Extract the (x, y) coordinate from the center of the cell holding the provided text.  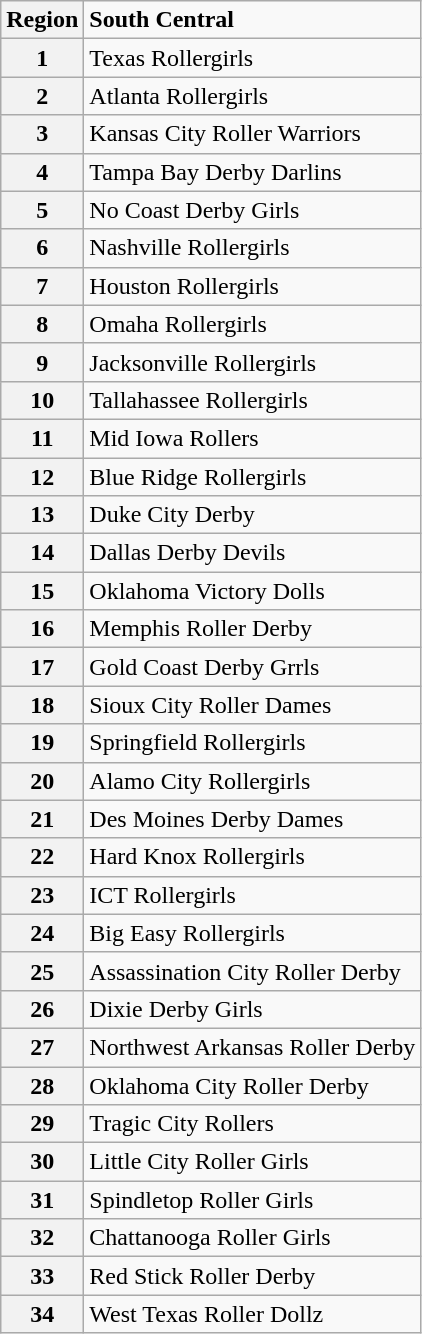
5 (42, 210)
Big Easy Rollergirls (252, 933)
Alamo City Rollergirls (252, 781)
Red Stick Roller Derby (252, 1276)
Dixie Derby Girls (252, 1009)
32 (42, 1238)
Oklahoma Victory Dolls (252, 591)
1 (42, 58)
29 (42, 1124)
Tallahassee Rollergirls (252, 400)
30 (42, 1162)
Northwest Arkansas Roller Derby (252, 1047)
15 (42, 591)
No Coast Derby Girls (252, 210)
31 (42, 1200)
Gold Coast Derby Grrls (252, 667)
ICT Rollergirls (252, 895)
Duke City Derby (252, 515)
13 (42, 515)
Jacksonville Rollergirls (252, 362)
19 (42, 743)
Kansas City Roller Warriors (252, 134)
Chattanooga Roller Girls (252, 1238)
20 (42, 781)
Des Moines Derby Dames (252, 819)
14 (42, 553)
Oklahoma City Roller Derby (252, 1085)
Atlanta Rollergirls (252, 96)
33 (42, 1276)
Mid Iowa Rollers (252, 438)
Blue Ridge Rollergirls (252, 477)
Nashville Rollergirls (252, 248)
South Central (252, 20)
Omaha Rollergirls (252, 324)
Memphis Roller Derby (252, 629)
Dallas Derby Devils (252, 553)
Hard Knox Rollergirls (252, 857)
6 (42, 248)
27 (42, 1047)
34 (42, 1314)
Springfield Rollergirls (252, 743)
Tragic City Rollers (252, 1124)
Spindletop Roller Girls (252, 1200)
Little City Roller Girls (252, 1162)
4 (42, 172)
11 (42, 438)
Region (42, 20)
7 (42, 286)
Texas Rollergirls (252, 58)
Assassination City Roller Derby (252, 971)
25 (42, 971)
West Texas Roller Dollz (252, 1314)
Sioux City Roller Dames (252, 705)
3 (42, 134)
16 (42, 629)
10 (42, 400)
Houston Rollergirls (252, 286)
18 (42, 705)
21 (42, 819)
22 (42, 857)
12 (42, 477)
9 (42, 362)
28 (42, 1085)
23 (42, 895)
26 (42, 1009)
8 (42, 324)
2 (42, 96)
Tampa Bay Derby Darlins (252, 172)
24 (42, 933)
17 (42, 667)
